From the cell containing the given text, extract its center point as (x, y) coordinate. 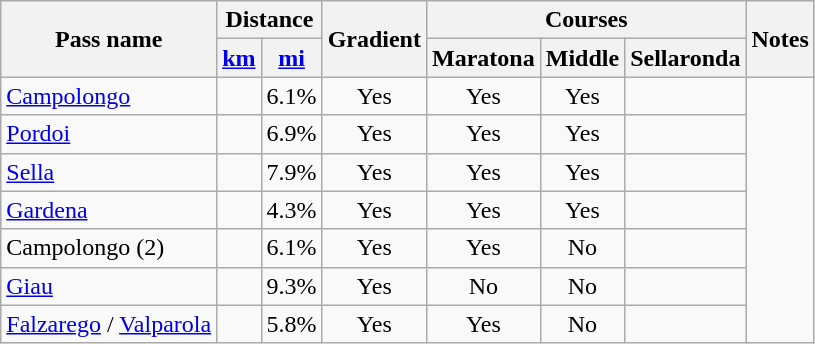
6.9% (292, 134)
Pordoi (109, 134)
5.8% (292, 324)
7.9% (292, 172)
Gardena (109, 210)
Pass name (109, 39)
Middle (582, 58)
km (239, 58)
Courses (586, 20)
mi (292, 58)
Campolongo (109, 96)
Campolongo (2) (109, 248)
4.3% (292, 210)
Sellaronda (686, 58)
Sella (109, 172)
Giau (109, 286)
Notes (780, 39)
9.3% (292, 286)
Maratona (483, 58)
Gradient (374, 39)
Falzarego / Valparola (109, 324)
Distance (270, 20)
